Scan for the cell matching the given text and deliver its (X, Y) coordinate at center. 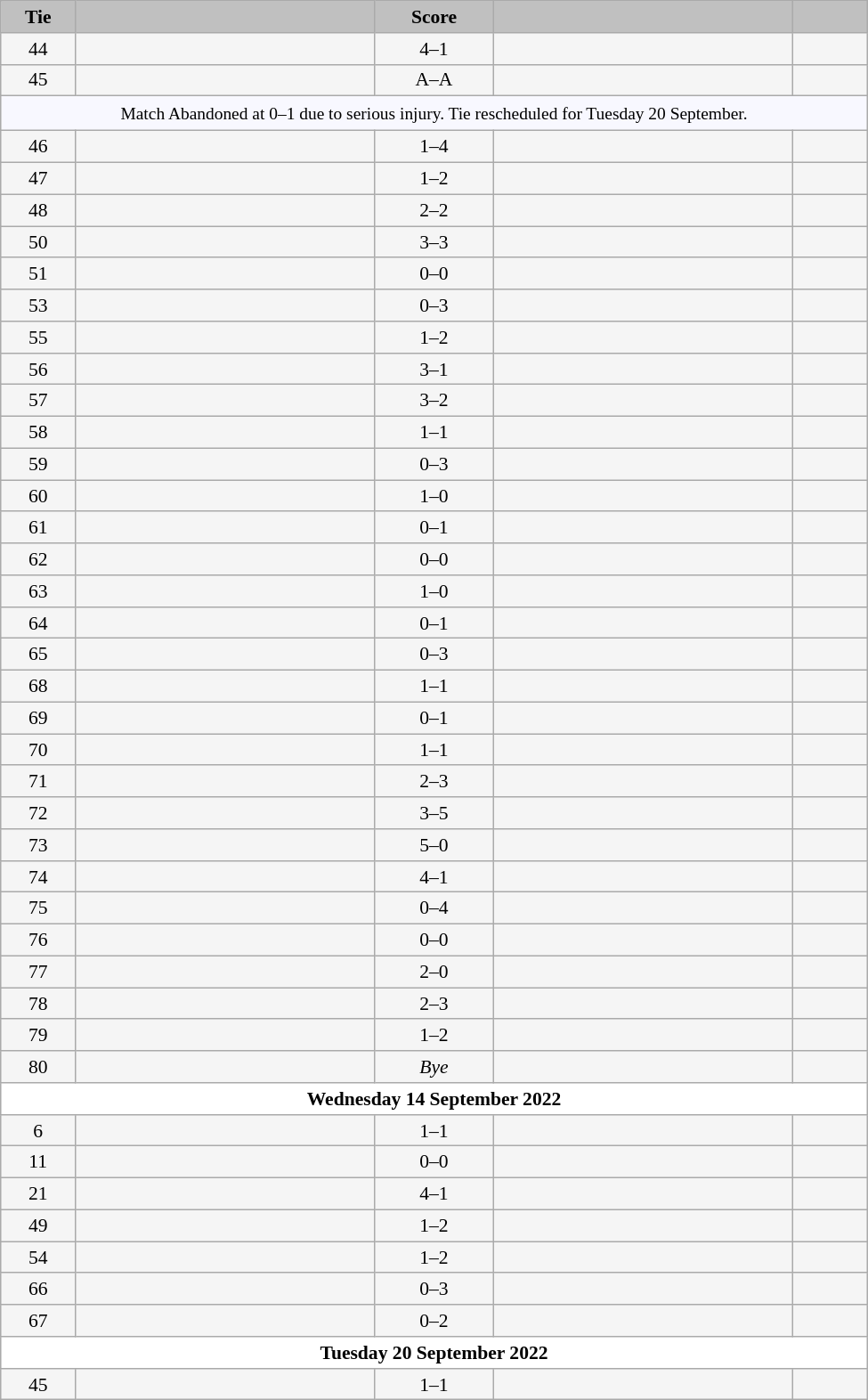
68 (38, 687)
46 (38, 147)
48 (38, 210)
70 (38, 750)
3–3 (434, 242)
A–A (434, 80)
51 (38, 274)
61 (38, 528)
Score (434, 17)
79 (38, 1036)
21 (38, 1194)
55 (38, 338)
5–0 (434, 845)
67 (38, 1321)
Wednesday 14 September 2022 (434, 1099)
75 (38, 908)
Tuesday 20 September 2022 (434, 1353)
53 (38, 305)
72 (38, 813)
Bye (434, 1067)
50 (38, 242)
69 (38, 718)
78 (38, 1004)
44 (38, 49)
11 (38, 1162)
2–2 (434, 210)
73 (38, 845)
66 (38, 1290)
2–0 (434, 973)
57 (38, 401)
76 (38, 940)
62 (38, 559)
56 (38, 370)
49 (38, 1225)
71 (38, 782)
0–2 (434, 1321)
3–2 (434, 401)
65 (38, 655)
59 (38, 465)
54 (38, 1258)
80 (38, 1067)
74 (38, 877)
3–1 (434, 370)
64 (38, 623)
45 (38, 80)
63 (38, 591)
1–4 (434, 147)
Tie (38, 17)
77 (38, 973)
0–4 (434, 908)
Match Abandoned at 0–1 due to serious injury. Tie rescheduled for Tuesday 20 September. (434, 114)
6 (38, 1131)
47 (38, 179)
58 (38, 433)
3–5 (434, 813)
60 (38, 496)
